Detect which cell encompasses the target text, then output its (x, y) center coordinate. 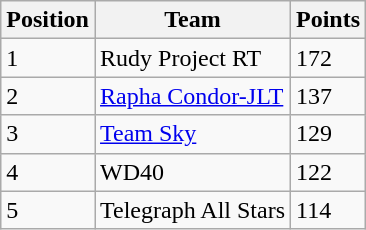
Points (328, 20)
5 (48, 210)
Rapha Condor-JLT (192, 96)
Rudy Project RT (192, 58)
137 (328, 96)
Team (192, 20)
Team Sky (192, 134)
114 (328, 210)
129 (328, 134)
Telegraph All Stars (192, 210)
172 (328, 58)
WD40 (192, 172)
2 (48, 96)
Position (48, 20)
122 (328, 172)
3 (48, 134)
1 (48, 58)
4 (48, 172)
